Pinpoint the cell where the given text exists, returning its [x, y] midpoint coordinate. 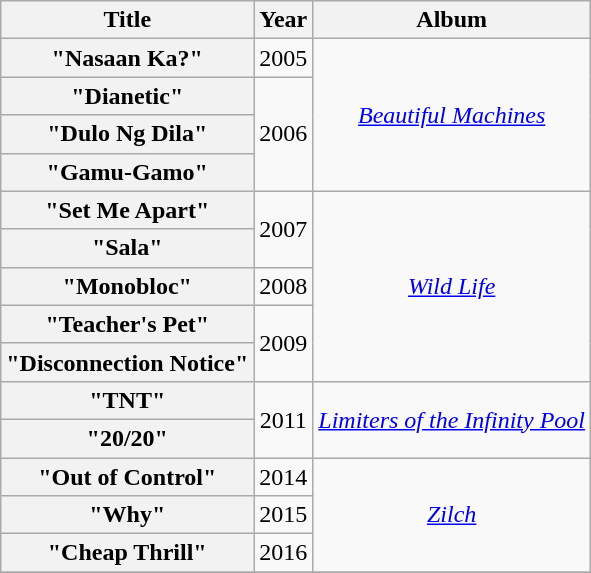
Zilch [452, 515]
2005 [284, 58]
"Sala" [128, 248]
2016 [284, 553]
2009 [284, 343]
"TNT" [128, 400]
Beautiful Machines [452, 115]
"Dianetic" [128, 96]
Year [284, 20]
"Teacher's Pet" [128, 324]
"Cheap Thrill" [128, 553]
"Set Me Apart" [128, 210]
2015 [284, 515]
"Nasaan Ka?" [128, 58]
"Monobloc" [128, 286]
Wild Life [452, 286]
2006 [284, 134]
2011 [284, 419]
"20/20" [128, 438]
Album [452, 20]
2007 [284, 229]
2008 [284, 286]
Title [128, 20]
"Out of Control" [128, 477]
"Dulo Ng Dila" [128, 134]
Limiters of the Infinity Pool [452, 419]
2014 [284, 477]
"Why" [128, 515]
"Gamu-Gamo" [128, 172]
"Disconnection Notice" [128, 362]
